Find where the given text appears and provide that cell's center as [X, Y] coordinate. 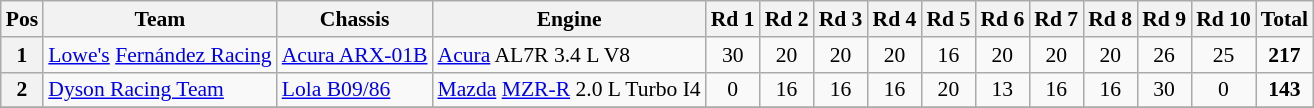
Rd 7 [1056, 19]
Rd 4 [894, 19]
13 [1002, 90]
Rd 2 [787, 19]
26 [1164, 55]
217 [1284, 55]
Rd 9 [1164, 19]
1 [22, 55]
Chassis [355, 19]
Rd 5 [948, 19]
Dyson Racing Team [160, 90]
Engine [570, 19]
Rd 1 [733, 19]
Acura ARX-01B [355, 55]
25 [1224, 55]
Pos [22, 19]
143 [1284, 90]
Total [1284, 19]
Rd 6 [1002, 19]
Lola B09/86 [355, 90]
Lowe's Fernández Racing [160, 55]
Team [160, 19]
Mazda MZR-R 2.0 L Turbo I4 [570, 90]
Acura AL7R 3.4 L V8 [570, 55]
Rd 10 [1224, 19]
2 [22, 90]
Rd 3 [841, 19]
Rd 8 [1110, 19]
